Pinpoint the cell where the given text exists, returning its [X, Y] midpoint coordinate. 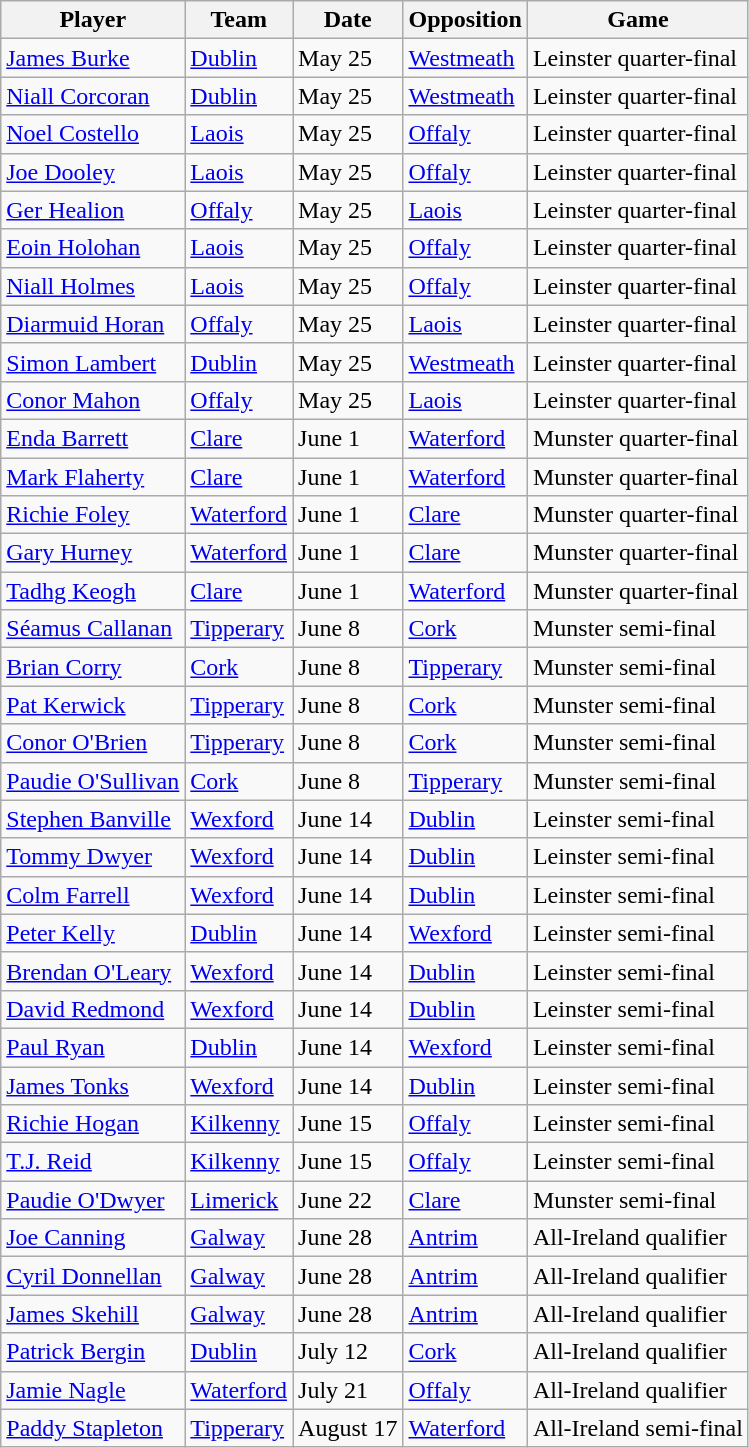
Ger Healion [93, 210]
Richie Hogan [93, 1124]
Patrick Bergin [93, 1352]
Enda Barrett [93, 438]
James Skehill [93, 1314]
July 12 [348, 1352]
Stephen Banville [93, 819]
Peter Kelly [93, 933]
Tadhg Keogh [93, 591]
Paddy Stapleton [93, 1428]
Séamus Callanan [93, 629]
Tommy Dwyer [93, 857]
Game [638, 20]
Brendan O'Leary [93, 971]
Paudie O'Dwyer [93, 1200]
Limerick [239, 1200]
July 21 [348, 1390]
Player [93, 20]
Simon Lambert [93, 362]
Noel Costello [93, 134]
Niall Holmes [93, 286]
Conor Mahon [93, 400]
Paul Ryan [93, 1047]
Paudie O'Sullivan [93, 781]
All-Ireland semi-final [638, 1428]
James Burke [93, 58]
Eoin Holohan [93, 248]
T.J. Reid [93, 1162]
Colm Farrell [93, 895]
Richie Foley [93, 515]
Conor O'Brien [93, 743]
June 22 [348, 1200]
Joe Canning [93, 1238]
Brian Corry [93, 667]
James Tonks [93, 1085]
Diarmuid Horan [93, 324]
August 17 [348, 1428]
Date [348, 20]
Gary Hurney [93, 553]
Mark Flaherty [93, 477]
Jamie Nagle [93, 1390]
Pat Kerwick [93, 705]
Opposition [465, 20]
Cyril Donnellan [93, 1276]
David Redmond [93, 1009]
Team [239, 20]
Niall Corcoran [93, 96]
Joe Dooley [93, 172]
